Detect which cell encompasses the target text, then output its [X, Y] center coordinate. 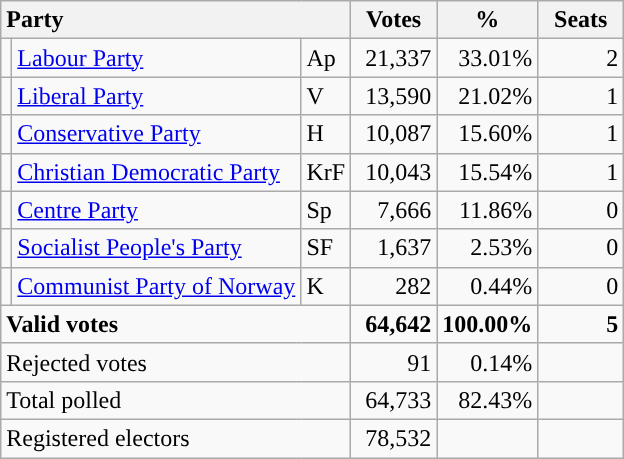
Christian Democratic Party [156, 172]
Conservative Party [156, 134]
Rejected votes [176, 362]
2 [581, 58]
Communist Party of Norway [156, 286]
15.54% [488, 172]
0.44% [488, 286]
33.01% [488, 58]
282 [394, 286]
H [326, 134]
82.43% [488, 400]
Liberal Party [156, 96]
Votes [394, 20]
1,637 [394, 248]
Total polled [176, 400]
0.14% [488, 362]
64,642 [394, 324]
21.02% [488, 96]
10,043 [394, 172]
100.00% [488, 324]
78,532 [394, 438]
13,590 [394, 96]
11.86% [488, 210]
7,666 [394, 210]
Sp [326, 210]
V [326, 96]
Seats [581, 20]
Valid votes [176, 324]
SF [326, 248]
64,733 [394, 400]
KrF [326, 172]
10,087 [394, 134]
2.53% [488, 248]
Party [176, 20]
5 [581, 324]
% [488, 20]
Ap [326, 58]
Centre Party [156, 210]
91 [394, 362]
Socialist People's Party [156, 248]
Labour Party [156, 58]
Registered electors [176, 438]
K [326, 286]
15.60% [488, 134]
21,337 [394, 58]
